Provide the (x, y) coordinate of the cell's center where the given text is located.  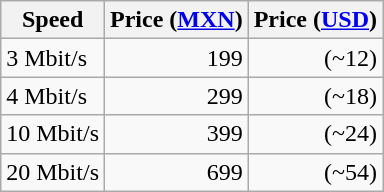
(~12) (315, 58)
(~54) (315, 172)
4 Mbit/s (53, 96)
Price (MXN) (177, 20)
(~18) (315, 96)
20 Mbit/s (53, 172)
3 Mbit/s (53, 58)
Speed (53, 20)
699 (177, 172)
Price (USD) (315, 20)
199 (177, 58)
(~24) (315, 134)
299 (177, 96)
399 (177, 134)
10 Mbit/s (53, 134)
